Pinpoint the cell where the given text exists, returning its (X, Y) midpoint coordinate. 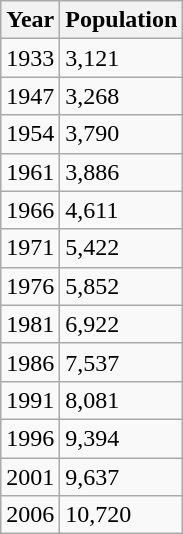
Population (122, 20)
8,081 (122, 400)
2001 (30, 477)
1954 (30, 134)
3,121 (122, 58)
1991 (30, 400)
7,537 (122, 362)
4,611 (122, 210)
3,268 (122, 96)
1961 (30, 172)
6,922 (122, 324)
5,422 (122, 248)
1971 (30, 248)
3,790 (122, 134)
1966 (30, 210)
10,720 (122, 515)
5,852 (122, 286)
1996 (30, 438)
3,886 (122, 172)
1976 (30, 286)
1947 (30, 96)
1986 (30, 362)
9,394 (122, 438)
9,637 (122, 477)
1933 (30, 58)
1981 (30, 324)
2006 (30, 515)
Year (30, 20)
